Scan for the cell matching the given text and deliver its (X, Y) coordinate at center. 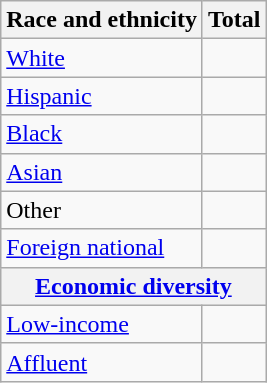
Hispanic (102, 96)
Race and ethnicity (102, 20)
Affluent (102, 362)
Asian (102, 172)
Black (102, 134)
Low-income (102, 324)
Economic diversity (134, 286)
Other (102, 210)
Total (234, 20)
Foreign national (102, 248)
White (102, 58)
